Extract the [X, Y] coordinate from the center of the cell holding the provided text.  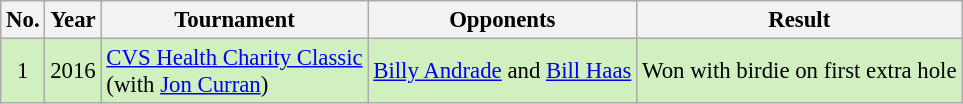
2016 [73, 72]
Opponents [502, 20]
Won with birdie on first extra hole [800, 72]
Billy Andrade and Bill Haas [502, 72]
Result [800, 20]
No. [23, 20]
CVS Health Charity Classic(with Jon Curran) [234, 72]
1 [23, 72]
Year [73, 20]
Tournament [234, 20]
